For the text-containing cell, return its midpoint in (x, y) coordinate format. 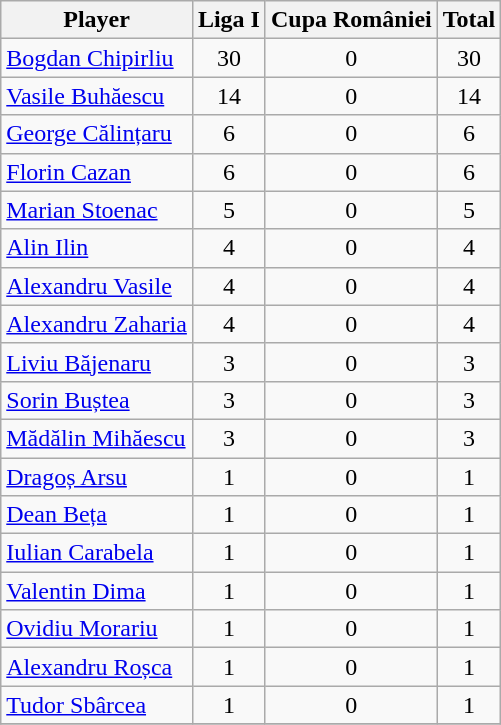
Bogdan Chipirliu (97, 58)
George Călințaru (97, 134)
Tudor Sbârcea (97, 705)
Alexandru Vasile (97, 286)
Valentin Dima (97, 591)
Alexandru Zaharia (97, 324)
Dragoș Arsu (97, 477)
Dean Beța (97, 515)
Alin Ilin (97, 248)
Mădălin Mihăescu (97, 438)
Marian Stoenac (97, 210)
Ovidiu Morariu (97, 629)
Liviu Băjenaru (97, 362)
Cupa României (351, 20)
Alexandru Roșca (97, 667)
Iulian Carabela (97, 553)
Vasile Buhăescu (97, 96)
Total (469, 20)
Player (97, 20)
Liga I (228, 20)
Sorin Buștea (97, 400)
Florin Cazan (97, 172)
